From the cell containing the given text, extract its center point as (x, y) coordinate. 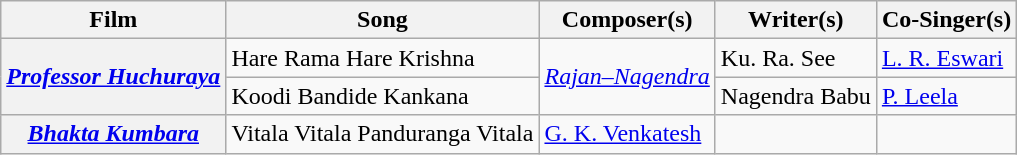
Composer(s) (627, 20)
Vitala Vitala Panduranga Vitala (382, 134)
Rajan–Nagendra (627, 77)
Koodi Bandide Kankana (382, 96)
G. K. Venkatesh (627, 134)
Professor Huchuraya (114, 77)
Song (382, 20)
Hare Rama Hare Krishna (382, 58)
P. Leela (946, 96)
L. R. Eswari (946, 58)
Nagendra Babu (796, 96)
Writer(s) (796, 20)
Bhakta Kumbara (114, 134)
Co-Singer(s) (946, 20)
Film (114, 20)
Ku. Ra. See (796, 58)
